Extract the [X, Y] coordinate from the center of the cell holding the provided text.  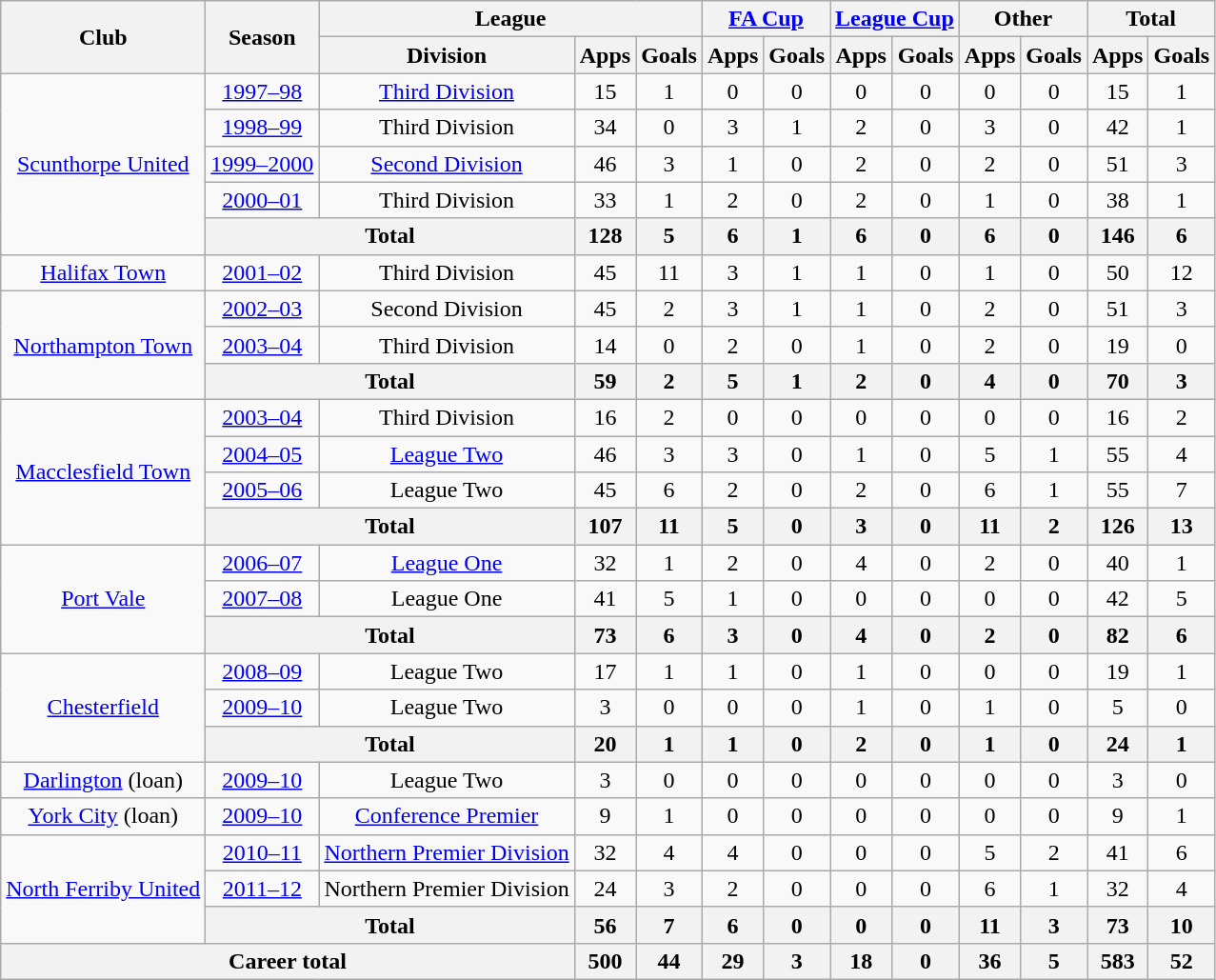
40 [1118, 563]
League Cup [895, 19]
Macclesfield Town [103, 471]
Conference Premier [447, 816]
2010–11 [263, 852]
82 [1118, 635]
38 [1118, 200]
18 [861, 961]
2011–12 [263, 889]
Career total [288, 961]
2002–03 [263, 309]
2004–05 [263, 454]
13 [1182, 527]
36 [989, 961]
107 [605, 527]
34 [605, 128]
1997–98 [263, 91]
44 [669, 961]
20 [605, 744]
Club [103, 37]
583 [1118, 961]
10 [1182, 925]
29 [732, 961]
56 [605, 925]
12 [1182, 272]
128 [605, 236]
York City (loan) [103, 816]
FA Cup [766, 19]
70 [1118, 381]
126 [1118, 527]
1999–2000 [263, 164]
Port Vale [103, 599]
Chesterfield [103, 708]
33 [605, 200]
2006–07 [263, 563]
2008–09 [263, 671]
Other [1023, 19]
1998–99 [263, 128]
2007–08 [263, 599]
50 [1118, 272]
2000–01 [263, 200]
Division [447, 55]
14 [605, 345]
Halifax Town [103, 272]
2005–06 [263, 490]
Darlington (loan) [103, 780]
2001–02 [263, 272]
500 [605, 961]
League [510, 19]
North Ferriby United [103, 889]
146 [1118, 236]
Season [263, 37]
17 [605, 671]
52 [1182, 961]
Northampton Town [103, 345]
59 [605, 381]
Scunthorpe United [103, 164]
